Extract the [x, y] coordinate from the center of the cell holding the provided text.  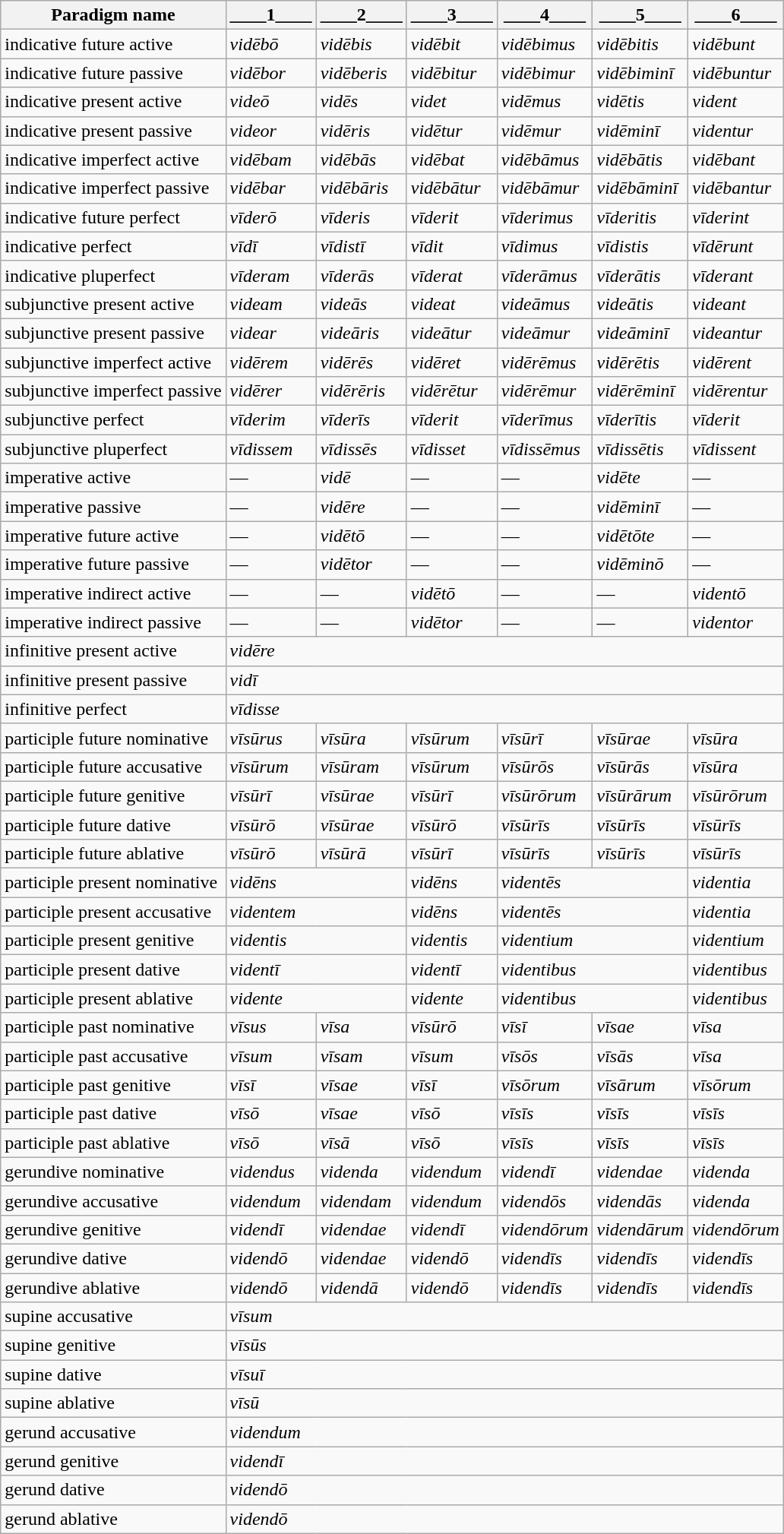
vidērēmur [545, 391]
vidēbam [270, 160]
vidēbiminī [640, 73]
participle present nominative [113, 883]
Paradigm name [113, 15]
vidī [504, 680]
subjunctive imperfect passive [113, 391]
vidēbis [362, 44]
vīsūrus [270, 738]
vidēbitur [451, 73]
videndās [640, 1200]
vidēmur [545, 131]
videar [270, 333]
participle present accusative [113, 912]
subjunctive present active [113, 304]
vīsās [640, 1056]
gerundive nominative [113, 1172]
supine dative [113, 1374]
vidēte [640, 478]
infinitive present passive [113, 680]
vidēberis [362, 73]
____1____ [270, 15]
vīsam [362, 1056]
vidērentur [736, 391]
vīsūrārum [640, 795]
vidēret [451, 362]
vīderant [736, 275]
participle past ablative [113, 1143]
vidēbunt [736, 44]
participle future dative [113, 824]
vīsārum [640, 1085]
vīderō [270, 217]
vidērēminī [640, 391]
videāmus [545, 304]
vidēbantur [736, 188]
____5____ [640, 15]
vidēbant [736, 160]
gerund accusative [113, 1432]
vidērēris [362, 391]
videndam [362, 1200]
subjunctive imperfect active [113, 362]
vīdisse [504, 709]
vīdissētis [640, 449]
vīderīmus [545, 420]
gerund ablative [113, 1519]
supine accusative [113, 1317]
vīsūs [504, 1346]
videam [270, 304]
participle future ablative [113, 854]
vīdistis [640, 246]
gerundive ablative [113, 1288]
vīdisset [451, 449]
vidēris [362, 131]
videntō [736, 593]
vidērēs [362, 362]
vīsūram [362, 767]
videntur [736, 131]
vīdit [451, 246]
imperative indirect passive [113, 622]
vīderītis [640, 420]
vidēbitis [640, 44]
vīsuī [504, 1374]
infinitive present active [113, 651]
vīsūrās [640, 767]
indicative present passive [113, 131]
____2____ [362, 15]
participle past genitive [113, 1085]
vidēbās [362, 160]
vīsus [270, 1027]
vidēbor [270, 73]
imperative indirect active [113, 593]
vidēbō [270, 44]
participle present dative [113, 969]
vīderint [736, 217]
vidēbāmus [545, 160]
vīderimus [545, 217]
indicative perfect [113, 246]
vidēbit [451, 44]
videantur [736, 333]
vidērer [270, 391]
gerundive genitive [113, 1229]
videat [451, 304]
videor [270, 131]
vidēbāmur [545, 188]
vidērem [270, 362]
____4____ [545, 15]
videndā [362, 1288]
imperative active [113, 478]
vīdissent [736, 449]
videntor [736, 622]
vidēs [362, 102]
videant [736, 304]
____6____ [736, 15]
videās [362, 304]
vīderam [270, 275]
vīsā [362, 1143]
vīderātis [640, 275]
gerundive accusative [113, 1200]
gerund dative [113, 1490]
subjunctive perfect [113, 420]
vīderitis [640, 217]
videndārum [640, 1229]
vīderat [451, 275]
vidētis [640, 102]
vīsūrā [362, 854]
vidērēmus [545, 362]
vīdī [270, 246]
videāmur [545, 333]
indicative imperfect active [113, 160]
vidēbāminī [640, 188]
videātis [640, 304]
gerund genitive [113, 1461]
imperative future passive [113, 565]
participle past nominative [113, 1027]
videāminī [640, 333]
vidēminō [640, 565]
participle present genitive [113, 941]
videō [270, 102]
vidēbimus [545, 44]
vidērētur [451, 391]
vīdistī [362, 246]
gerundive dative [113, 1258]
vidēbimur [545, 73]
imperative passive [113, 507]
vīdērunt [736, 246]
participle past accusative [113, 1056]
____3____ [451, 15]
vīdissem [270, 449]
vīsōs [545, 1056]
participle past dative [113, 1114]
indicative future passive [113, 73]
videntem [316, 912]
vidērētis [640, 362]
supine ablative [113, 1403]
vidēmus [545, 102]
videātur [451, 333]
vīderim [270, 420]
vīderāmus [545, 275]
videndōs [545, 1200]
participle present ablative [113, 998]
vīsū [504, 1403]
videt [451, 102]
vīderās [362, 275]
vīsūrōs [545, 767]
indicative pluperfect [113, 275]
participle future genitive [113, 795]
vīdissēmus [545, 449]
subjunctive pluperfect [113, 449]
vidētōte [640, 536]
vīdissēs [362, 449]
videndus [270, 1172]
vidēbat [451, 160]
indicative future active [113, 44]
vidēbātur [451, 188]
participle future nominative [113, 738]
vīderis [362, 217]
vidēbātis [640, 160]
vīderīs [362, 420]
infinitive perfect [113, 709]
imperative future active [113, 536]
videāris [362, 333]
vidētur [451, 131]
vīdimus [545, 246]
indicative present active [113, 102]
vidēbuntur [736, 73]
vidē [362, 478]
vidēbar [270, 188]
indicative future perfect [113, 217]
subjunctive present passive [113, 333]
vidēbāris [362, 188]
supine genitive [113, 1346]
indicative imperfect passive [113, 188]
participle future accusative [113, 767]
vident [736, 102]
vidērent [736, 362]
